Scan for the cell matching the given text and deliver its [X, Y] coordinate at center. 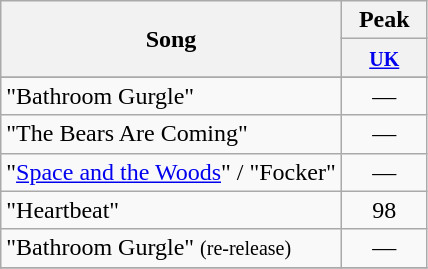
Song [171, 39]
"Bathroom Gurgle" [171, 96]
"Heartbeat" [171, 210]
Peak [384, 20]
"Space and the Woods" / "Focker" [171, 172]
"The Bears Are Coming" [171, 134]
98 [384, 210]
"Bathroom Gurgle" (re-release) [171, 248]
UK [384, 58]
